From the cell containing the given text, extract its center point as [X, Y] coordinate. 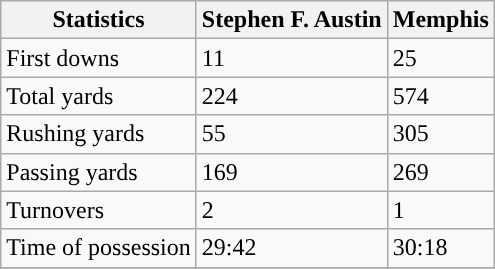
169 [292, 172]
Stephen F. Austin [292, 20]
269 [440, 172]
Turnovers [99, 210]
2 [292, 210]
Time of possession [99, 248]
224 [292, 96]
Passing yards [99, 172]
Rushing yards [99, 134]
1 [440, 210]
First downs [99, 58]
11 [292, 58]
25 [440, 58]
Memphis [440, 20]
29:42 [292, 248]
Statistics [99, 20]
305 [440, 134]
Total yards [99, 96]
30:18 [440, 248]
55 [292, 134]
574 [440, 96]
